Return [x, y] of the center of cell containing provided text 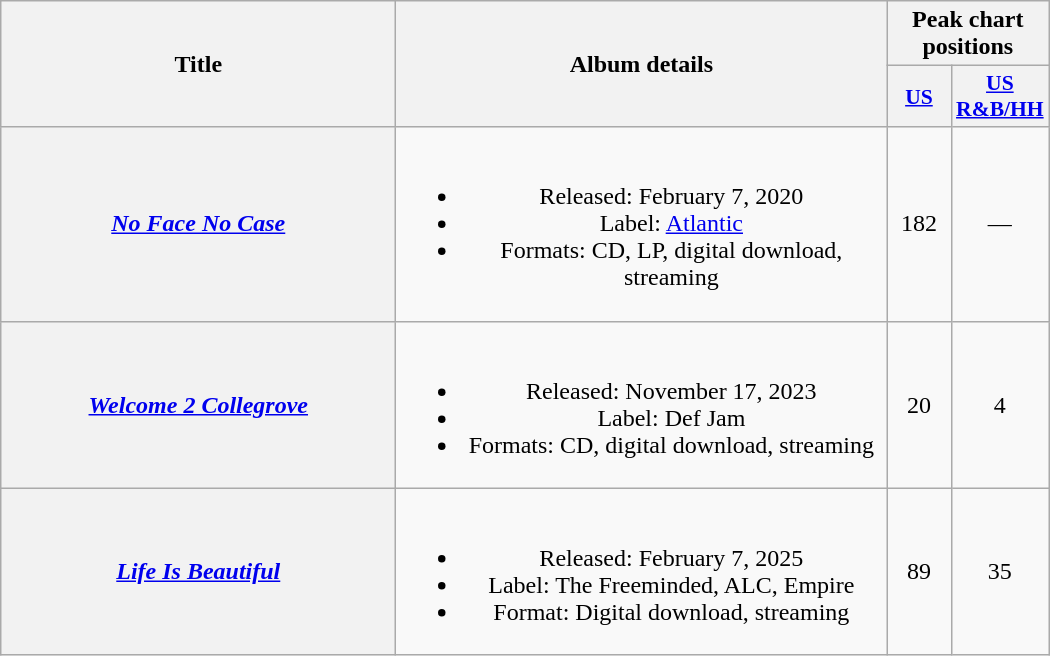
No Face No Case [198, 224]
4 [1000, 404]
20 [919, 404]
89 [919, 572]
182 [919, 224]
Released: February 7, 2020Label: AtlanticFormats: CD, LP, digital download, streaming [642, 224]
Album details [642, 64]
Title [198, 64]
USR&B/HH [1000, 96]
US [919, 96]
Released: February 7, 2025Label: The Freeminded, ALC, EmpireFormat: Digital download, streaming [642, 572]
Peak chart positions [968, 34]
Welcome 2 Collegrove [198, 404]
Released: November 17, 2023Label: Def JamFormats: CD, digital download, streaming [642, 404]
— [1000, 224]
Life Is Beautiful [198, 572]
35 [1000, 572]
